Locate the cell with the specified text and output its (x, y) center coordinate. 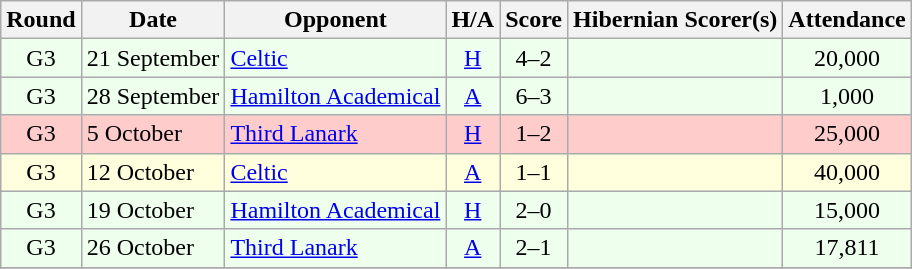
1,000 (847, 96)
12 October (153, 172)
Hibernian Scorer(s) (676, 20)
40,000 (847, 172)
1–2 (534, 134)
4–2 (534, 58)
20,000 (847, 58)
2–1 (534, 248)
5 October (153, 134)
2–0 (534, 210)
17,811 (847, 248)
28 September (153, 96)
19 October (153, 210)
Date (153, 20)
Score (534, 20)
26 October (153, 248)
15,000 (847, 210)
Round (41, 20)
6–3 (534, 96)
H/A (473, 20)
Attendance (847, 20)
Opponent (336, 20)
25,000 (847, 134)
21 September (153, 58)
1–1 (534, 172)
